Detect which cell encompasses the target text, then output its (X, Y) center coordinate. 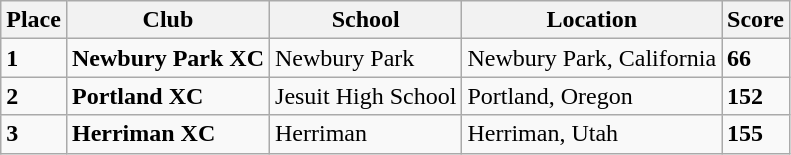
Club (168, 20)
Portland XC (168, 96)
Portland, Oregon (592, 96)
Newbury Park (366, 58)
Newbury Park XC (168, 58)
152 (756, 96)
2 (34, 96)
Jesuit High School (366, 96)
Herriman, Utah (592, 134)
Score (756, 20)
1 (34, 58)
66 (756, 58)
Location (592, 20)
Newbury Park, California (592, 58)
3 (34, 134)
Herriman (366, 134)
Place (34, 20)
155 (756, 134)
Herriman XC (168, 134)
School (366, 20)
